For the text-containing cell, return its midpoint in (x, y) coordinate format. 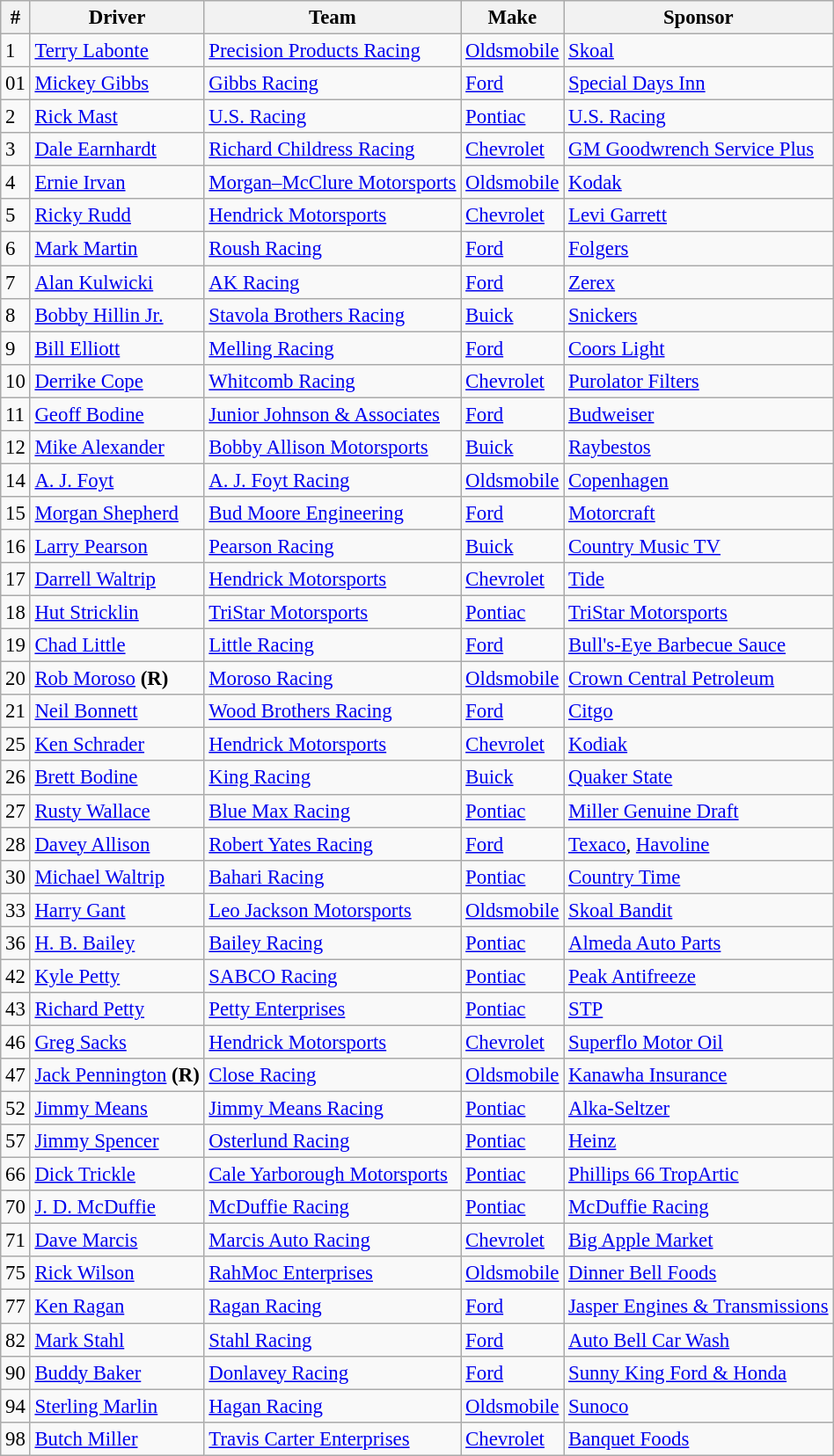
43 (16, 1009)
Michael Waltrip (117, 877)
Motorcraft (699, 513)
Big Apple Market (699, 1241)
Bobby Allison Motorsports (333, 448)
Dick Trickle (117, 1175)
Driver (117, 18)
Superflo Motor Oil (699, 1042)
12 (16, 448)
Davey Allison (117, 844)
Mark Stahl (117, 1340)
# (16, 18)
11 (16, 414)
Gibbs Racing (333, 84)
66 (16, 1175)
Kodiak (699, 745)
18 (16, 613)
5 (16, 215)
Heinz (699, 1141)
Geoff Bodine (117, 414)
1 (16, 51)
Larry Pearson (117, 546)
Jimmy Spencer (117, 1141)
Precision Products Racing (333, 51)
J. D. McDuffie (117, 1207)
77 (16, 1307)
Ricky Rudd (117, 215)
70 (16, 1207)
Harry Gant (117, 910)
Richard Childress Racing (333, 149)
Sterling Marlin (117, 1406)
Coors Light (699, 348)
Jasper Engines & Transmissions (699, 1307)
Neil Bonnett (117, 711)
Rob Moroso (R) (117, 679)
33 (16, 910)
Tide (699, 579)
Whitcomb Racing (333, 381)
20 (16, 679)
98 (16, 1438)
Robert Yates Racing (333, 844)
Kanawha Insurance (699, 1075)
Close Racing (333, 1075)
82 (16, 1340)
Peak Antifreeze (699, 976)
Mike Alexander (117, 448)
75 (16, 1274)
Raybestos (699, 448)
Kyle Petty (117, 976)
Butch Miller (117, 1438)
Skoal (699, 51)
Special Days Inn (699, 84)
Stavola Brothers Racing (333, 315)
Sunny King Ford & Honda (699, 1372)
71 (16, 1241)
Quaker State (699, 778)
Rick Mast (117, 117)
Bobby Hillin Jr. (117, 315)
Cale Yarborough Motorsports (333, 1175)
52 (16, 1109)
Buddy Baker (117, 1372)
Bud Moore Engineering (333, 513)
Phillips 66 TropArtic (699, 1175)
Miller Genuine Draft (699, 811)
Dave Marcis (117, 1241)
90 (16, 1372)
Jimmy Means Racing (333, 1109)
Morgan Shepherd (117, 513)
Team (333, 18)
GM Goodwrench Service Plus (699, 149)
H. B. Bailey (117, 943)
6 (16, 249)
Jimmy Means (117, 1109)
16 (16, 546)
15 (16, 513)
Rick Wilson (117, 1274)
Dale Earnhardt (117, 149)
Roush Racing (333, 249)
19 (16, 645)
King Racing (333, 778)
Stahl Racing (333, 1340)
Skoal Bandit (699, 910)
17 (16, 579)
94 (16, 1406)
Ken Schrader (117, 745)
28 (16, 844)
8 (16, 315)
Mickey Gibbs (117, 84)
Chad Little (117, 645)
Sponsor (699, 18)
A. J. Foyt Racing (333, 480)
Junior Johnson & Associates (333, 414)
A. J. Foyt (117, 480)
Petty Enterprises (333, 1009)
Auto Bell Car Wash (699, 1340)
Blue Max Racing (333, 811)
Derrike Cope (117, 381)
Levi Garrett (699, 215)
3 (16, 149)
Brett Bodine (117, 778)
Kodak (699, 183)
Bahari Racing (333, 877)
Wood Brothers Racing (333, 711)
4 (16, 183)
47 (16, 1075)
Richard Petty (117, 1009)
Crown Central Petroleum (699, 679)
STP (699, 1009)
Almeda Auto Parts (699, 943)
Osterlund Racing (333, 1141)
Dinner Bell Foods (699, 1274)
Copenhagen (699, 480)
30 (16, 877)
Little Racing (333, 645)
Marcis Auto Racing (333, 1241)
Folgers (699, 249)
Ken Ragan (117, 1307)
Banquet Foods (699, 1438)
Jack Pennington (R) (117, 1075)
46 (16, 1042)
25 (16, 745)
27 (16, 811)
Country Music TV (699, 546)
42 (16, 976)
Snickers (699, 315)
Zerex (699, 282)
Pearson Racing (333, 546)
Travis Carter Enterprises (333, 1438)
Greg Sacks (117, 1042)
Moroso Racing (333, 679)
Alka-Seltzer (699, 1109)
Ernie Irvan (117, 183)
Make (512, 18)
Donlavey Racing (333, 1372)
Bull's-Eye Barbecue Sauce (699, 645)
Budweiser (699, 414)
01 (16, 84)
Country Time (699, 877)
Hut Stricklin (117, 613)
Rusty Wallace (117, 811)
10 (16, 381)
RahMoc Enterprises (333, 1274)
Terry Labonte (117, 51)
36 (16, 943)
Purolator Filters (699, 381)
2 (16, 117)
Mark Martin (117, 249)
Hagan Racing (333, 1406)
Darrell Waltrip (117, 579)
7 (16, 282)
Texaco, Havoline (699, 844)
Bill Elliott (117, 348)
26 (16, 778)
Alan Kulwicki (117, 282)
Melling Racing (333, 348)
Morgan–McClure Motorsports (333, 183)
Bailey Racing (333, 943)
Citgo (699, 711)
Leo Jackson Motorsports (333, 910)
Sunoco (699, 1406)
Ragan Racing (333, 1307)
21 (16, 711)
57 (16, 1141)
SABCO Racing (333, 976)
14 (16, 480)
AK Racing (333, 282)
9 (16, 348)
